From the cell containing the given text, extract its center point as (X, Y) coordinate. 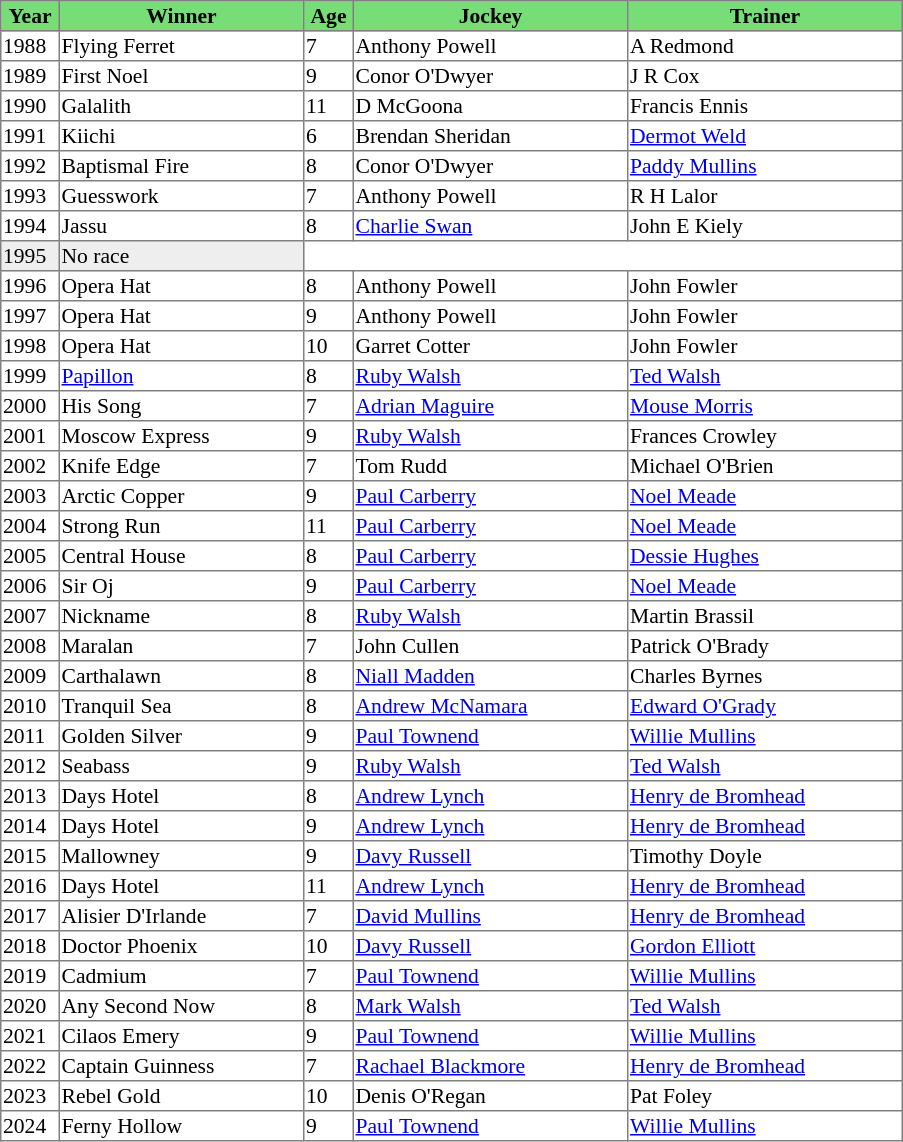
1997 (30, 316)
2002 (30, 466)
1996 (30, 286)
Martin Brassil (765, 616)
2017 (30, 916)
Charles Byrnes (765, 676)
1995 (30, 256)
2012 (30, 766)
His Song (181, 406)
Jockey (490, 16)
Edward O'Grady (765, 706)
Strong Run (181, 526)
Trainer (765, 16)
First Noel (181, 76)
Adrian Maguire (490, 406)
Jassu (181, 226)
Mouse Morris (765, 406)
Winner (181, 16)
2022 (30, 1066)
Garret Cotter (490, 346)
2003 (30, 496)
2021 (30, 1036)
Mark Walsh (490, 1006)
1991 (30, 136)
Charlie Swan (490, 226)
Ferny Hollow (181, 1126)
Paddy Mullins (765, 166)
Age (329, 16)
Captain Guinness (181, 1066)
1994 (30, 226)
Mallowney (181, 856)
Rachael Blackmore (490, 1066)
2015 (30, 856)
Tranquil Sea (181, 706)
2011 (30, 736)
2018 (30, 946)
Arctic Copper (181, 496)
Doctor Phoenix (181, 946)
Frances Crowley (765, 436)
Denis O'Regan (490, 1096)
Flying Ferret (181, 46)
Knife Edge (181, 466)
2020 (30, 1006)
2016 (30, 886)
Pat Foley (765, 1096)
Any Second Now (181, 1006)
2019 (30, 976)
2010 (30, 706)
1989 (30, 76)
2024 (30, 1126)
Timothy Doyle (765, 856)
Rebel Gold (181, 1096)
D McGoona (490, 106)
John Cullen (490, 646)
Papillon (181, 376)
2001 (30, 436)
Brendan Sheridan (490, 136)
Baptismal Fire (181, 166)
No race (181, 256)
2013 (30, 796)
2004 (30, 526)
2000 (30, 406)
2007 (30, 616)
A Redmond (765, 46)
Michael O'Brien (765, 466)
1990 (30, 106)
1988 (30, 46)
Patrick O'Brady (765, 646)
Central House (181, 556)
Alisier D'Irlande (181, 916)
Niall Madden (490, 676)
Moscow Express (181, 436)
Galalith (181, 106)
David Mullins (490, 916)
Gordon Elliott (765, 946)
Tom Rudd (490, 466)
2023 (30, 1096)
Carthalawn (181, 676)
John E Kiely (765, 226)
Cadmium (181, 976)
1993 (30, 196)
1992 (30, 166)
R H Lalor (765, 196)
6 (329, 136)
Seabass (181, 766)
Andrew McNamara (490, 706)
1999 (30, 376)
Sir Oj (181, 586)
2009 (30, 676)
Francis Ennis (765, 106)
2006 (30, 586)
2014 (30, 826)
2005 (30, 556)
Cilaos Emery (181, 1036)
1998 (30, 346)
J R Cox (765, 76)
Kiichi (181, 136)
2008 (30, 646)
Guesswork (181, 196)
Maralan (181, 646)
Golden Silver (181, 736)
Nickname (181, 616)
Year (30, 16)
Dermot Weld (765, 136)
Dessie Hughes (765, 556)
